Return [x, y] of the center of cell containing provided text 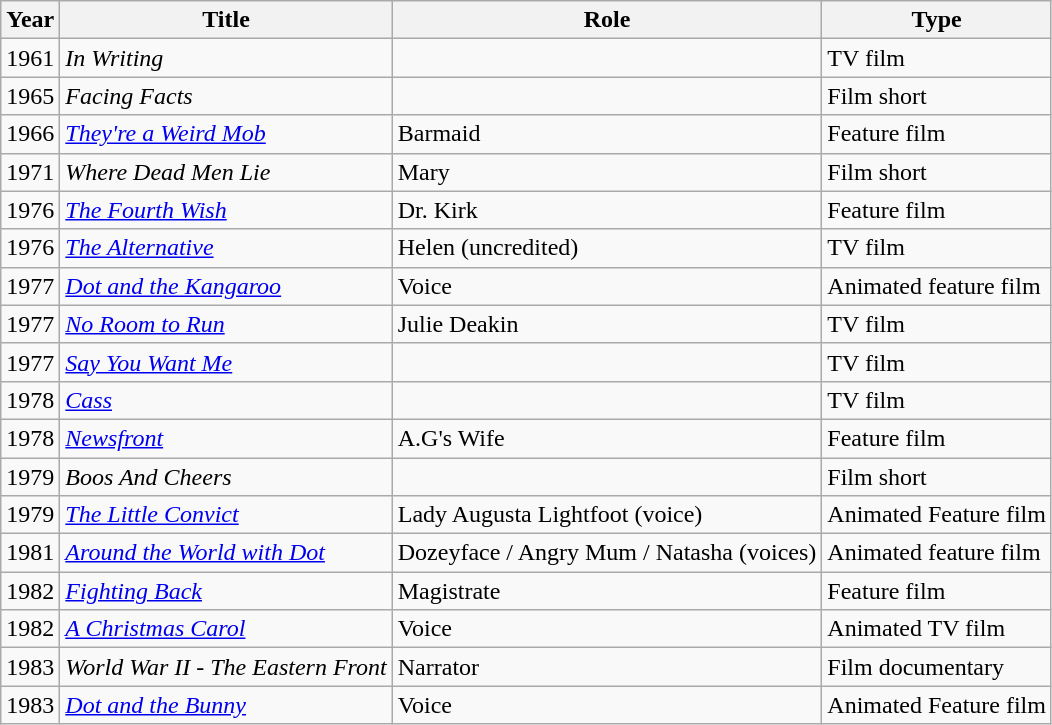
The Little Convict [226, 515]
Magistrate [607, 591]
Helen (uncredited) [607, 248]
They're a Weird Mob [226, 134]
The Fourth Wish [226, 210]
Julie Deakin [607, 324]
Year [30, 20]
Dr. Kirk [607, 210]
Title [226, 20]
Boos And Cheers [226, 477]
A.G's Wife [607, 438]
Barmaid [607, 134]
Mary [607, 172]
The Alternative [226, 248]
1971 [30, 172]
1966 [30, 134]
Dot and the Kangaroo [226, 286]
Role [607, 20]
No Room to Run [226, 324]
Dozeyface / Angry Mum / Natasha (voices) [607, 553]
1965 [30, 96]
Film documentary [937, 667]
A Christmas Carol [226, 629]
In Writing [226, 58]
1981 [30, 553]
Cass [226, 400]
1961 [30, 58]
Newsfront [226, 438]
Lady Augusta Lightfoot (voice) [607, 515]
Animated TV film [937, 629]
Type [937, 20]
Dot and the Bunny [226, 705]
World War II - The Eastern Front [226, 667]
Facing Facts [226, 96]
Where Dead Men Lie [226, 172]
Around the World with Dot [226, 553]
Fighting Back [226, 591]
Narrator [607, 667]
Say You Want Me [226, 362]
